Determine the [X, Y] coordinate at the center of the cell enclosing the given text.  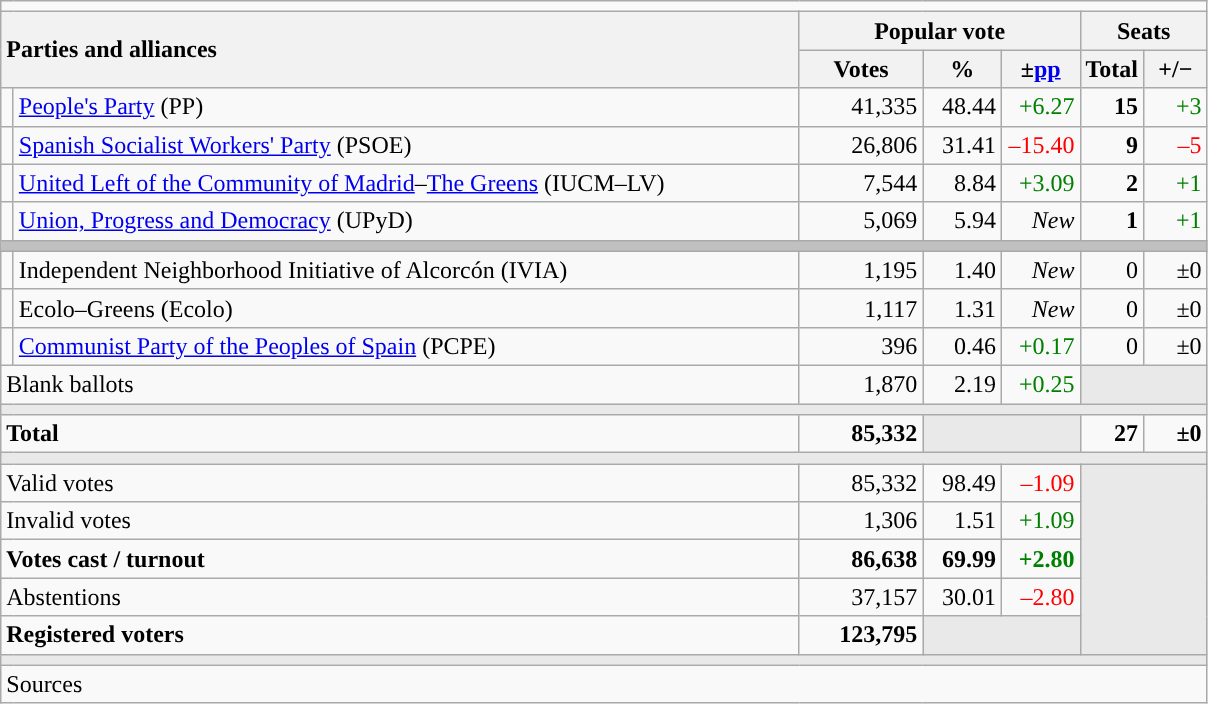
37,157 [861, 597]
Independent Neighborhood Initiative of Alcorcón (IVIA) [406, 270]
People's Party (PP) [406, 107]
±pp [1040, 69]
2.19 [962, 384]
1,195 [861, 270]
–5 [1176, 145]
15 [1112, 107]
Invalid votes [400, 521]
+2.80 [1040, 559]
Parties and alliances [400, 50]
Spanish Socialist Workers' Party (PSOE) [406, 145]
5.94 [962, 221]
Abstentions [400, 597]
2 [1112, 183]
Ecolo–Greens (Ecolo) [406, 308]
Seats [1144, 31]
+0.25 [1040, 384]
1 [1112, 221]
1,117 [861, 308]
396 [861, 346]
Blank ballots [400, 384]
+/− [1176, 69]
–15.40 [1040, 145]
1,870 [861, 384]
30.01 [962, 597]
31.41 [962, 145]
+1.09 [1040, 521]
Registered voters [400, 635]
Votes [861, 69]
Votes cast / turnout [400, 559]
27 [1112, 434]
+3 [1176, 107]
1,306 [861, 521]
48.44 [962, 107]
–1.09 [1040, 483]
8.84 [962, 183]
Sources [604, 684]
Popular vote [940, 31]
Communist Party of the Peoples of Spain (PCPE) [406, 346]
% [962, 69]
1.51 [962, 521]
+3.09 [1040, 183]
1.40 [962, 270]
United Left of the Community of Madrid–The Greens (IUCM–LV) [406, 183]
0.46 [962, 346]
98.49 [962, 483]
Valid votes [400, 483]
7,544 [861, 183]
26,806 [861, 145]
–2.80 [1040, 597]
5,069 [861, 221]
Union, Progress and Democracy (UPyD) [406, 221]
41,335 [861, 107]
+0.17 [1040, 346]
69.99 [962, 559]
123,795 [861, 635]
9 [1112, 145]
+6.27 [1040, 107]
86,638 [861, 559]
1.31 [962, 308]
